For the text-containing cell, return its midpoint in (X, Y) coordinate format. 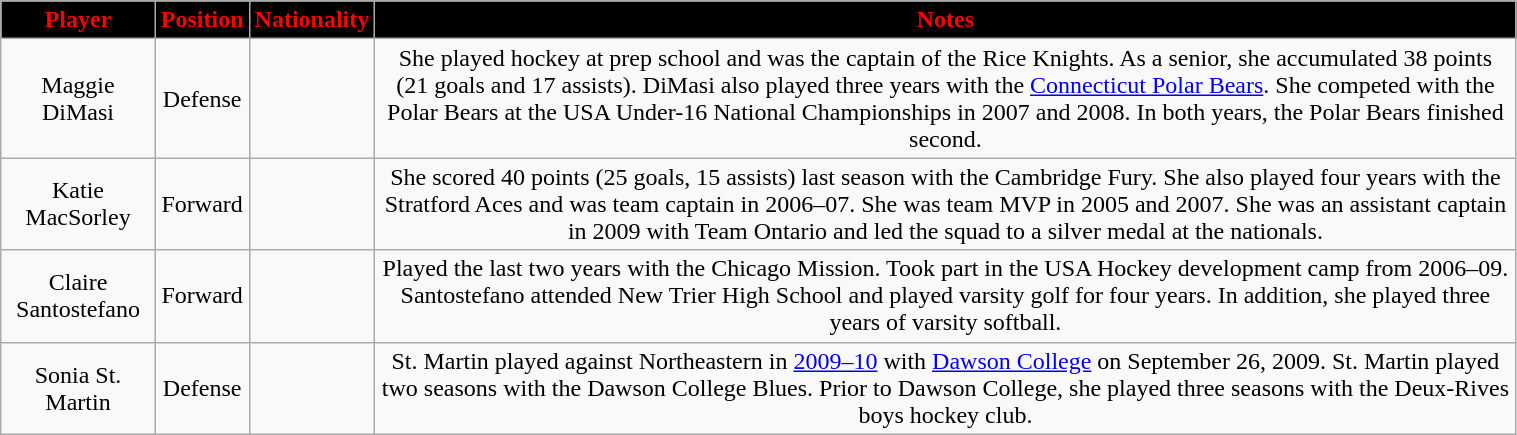
Maggie DiMasi (78, 98)
Katie MacSorley (78, 204)
Claire Santostefano (78, 296)
Notes (946, 20)
Sonia St. Martin (78, 388)
Player (78, 20)
Nationality (312, 20)
Position (202, 20)
